From the cell containing the given text, extract its center point as (X, Y) coordinate. 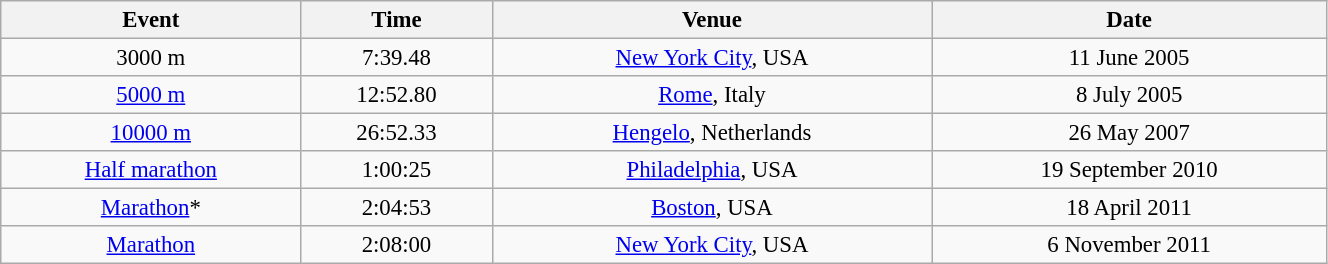
Philadelphia, USA (712, 170)
19 September 2010 (1130, 170)
10000 m (151, 133)
3000 m (151, 58)
Time (396, 20)
1:00:25 (396, 170)
Event (151, 20)
Boston, USA (712, 208)
8 July 2005 (1130, 95)
5000 m (151, 95)
Hengelo, Netherlands (712, 133)
18 April 2011 (1130, 208)
11 June 2005 (1130, 58)
2:04:53 (396, 208)
6 November 2011 (1130, 245)
2:08:00 (396, 245)
Rome, Italy (712, 95)
26:52.33 (396, 133)
Date (1130, 20)
Marathon* (151, 208)
Marathon (151, 245)
26 May 2007 (1130, 133)
Half marathon (151, 170)
7:39.48 (396, 58)
Venue (712, 20)
12:52.80 (396, 95)
